Find where the given text appears and provide that cell's center as (X, Y) coordinate. 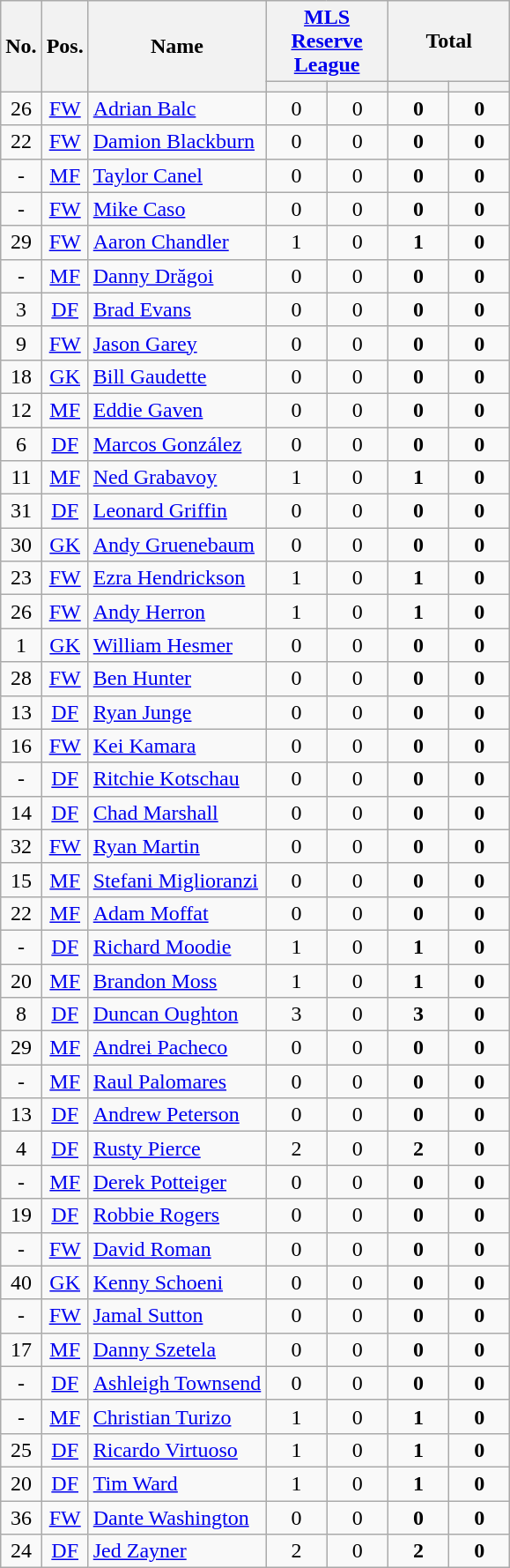
24 (21, 1551)
11 (21, 478)
William Hesmer (177, 645)
Brad Evans (177, 309)
Stefani Miglioranzi (177, 880)
Eddie Gaven (177, 410)
Robbie Rogers (177, 1215)
Andrei Pacheco (177, 1048)
Ezra Hendrickson (177, 578)
No. (21, 46)
Ryan Junge (177, 712)
14 (21, 813)
6 (21, 443)
Taylor Canel (177, 175)
David Roman (177, 1249)
Derek Potteiger (177, 1182)
Ryan Martin (177, 846)
Rusty Pierce (177, 1148)
9 (21, 343)
Kei Kamara (177, 746)
Name (177, 46)
Andy Herron (177, 612)
Jason Garey (177, 343)
Dante Washington (177, 1517)
Damion Blackburn (177, 142)
Andy Gruenebaum (177, 545)
8 (21, 1014)
Ashleigh Townsend (177, 1383)
31 (21, 511)
36 (21, 1517)
40 (21, 1282)
Marcos González (177, 443)
Jamal Sutton (177, 1316)
Richard Moodie (177, 947)
Brandon Moss (177, 981)
Ritchie Kotschau (177, 779)
Adam Moffat (177, 913)
4 (21, 1148)
28 (21, 679)
MLS Reserve League (328, 41)
30 (21, 545)
12 (21, 410)
Tim Ward (177, 1483)
Danny Drăgoi (177, 276)
Raul Palomares (177, 1081)
Kenny Schoeni (177, 1282)
Jed Zayner (177, 1551)
Christian Turizo (177, 1416)
19 (21, 1215)
Ben Hunter (177, 679)
Andrew Peterson (177, 1115)
18 (21, 376)
Leonard Griffin (177, 511)
23 (21, 578)
Adrian Balc (177, 108)
Danny Szetela (177, 1349)
15 (21, 880)
Aaron Chandler (177, 242)
Pos. (65, 46)
Ned Grabavoy (177, 478)
Mike Caso (177, 209)
Duncan Oughton (177, 1014)
Chad Marshall (177, 813)
Total (449, 41)
Bill Gaudette (177, 376)
32 (21, 846)
16 (21, 746)
17 (21, 1349)
Ricardo Virtuoso (177, 1450)
25 (21, 1450)
